Extract the [X, Y] coordinate from the center of the cell holding the provided text.  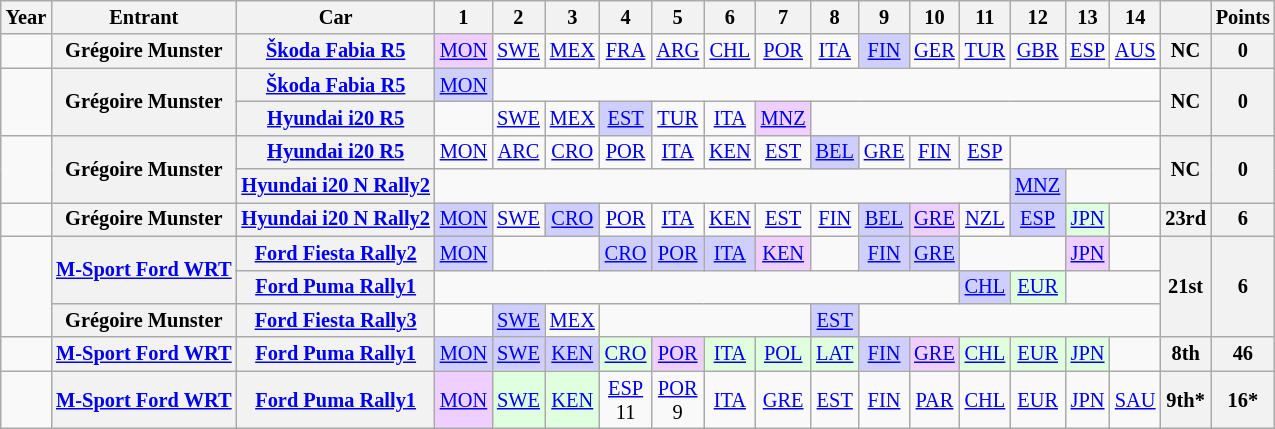
Ford Fiesta Rally3 [335, 320]
14 [1135, 17]
1 [464, 17]
46 [1243, 354]
ESP11 [626, 400]
GBR [1038, 51]
7 [784, 17]
LAT [835, 354]
21st [1185, 286]
AUS [1135, 51]
NZL [985, 219]
PAR [934, 400]
Ford Fiesta Rally2 [335, 253]
POR9 [678, 400]
Car [335, 17]
4 [626, 17]
9th* [1185, 400]
ARC [518, 152]
10 [934, 17]
11 [985, 17]
8th [1185, 354]
POL [784, 354]
SAU [1135, 400]
2 [518, 17]
3 [572, 17]
23rd [1185, 219]
Points [1243, 17]
8 [835, 17]
ARG [678, 51]
12 [1038, 17]
13 [1088, 17]
5 [678, 17]
16* [1243, 400]
Year [26, 17]
FRA [626, 51]
Entrant [144, 17]
9 [884, 17]
GER [934, 51]
